For the text-containing cell, return its midpoint in (x, y) coordinate format. 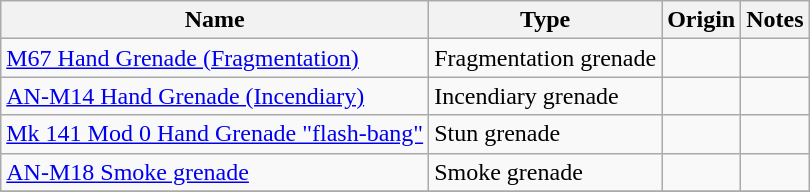
Mk 141 Mod 0 Hand Grenade "flash-bang" (215, 134)
Fragmentation grenade (546, 58)
Incendiary grenade (546, 96)
Origin (702, 20)
AN-M14 Hand Grenade (Incendiary) (215, 96)
Stun grenade (546, 134)
AN-M18 Smoke grenade (215, 172)
Notes (775, 20)
Type (546, 20)
M67 Hand Grenade (Fragmentation) (215, 58)
Smoke grenade (546, 172)
Name (215, 20)
